Output the [X, Y] coordinate of the center of the cell containing the given text.  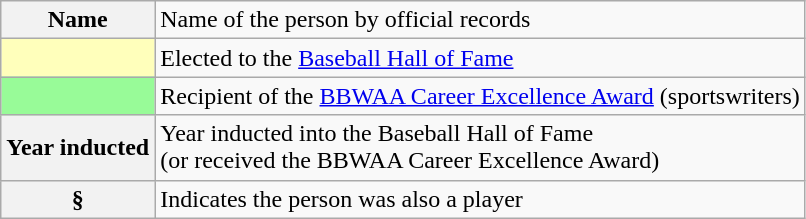
§ [78, 199]
Indicates the person was also a player [480, 199]
Year inducted [78, 148]
Name [78, 20]
Year inducted into the Baseball Hall of Fame(or received the BBWAA Career Excellence Award) [480, 148]
Elected to the Baseball Hall of Fame [480, 58]
Recipient of the BBWAA Career Excellence Award (sportswriters) [480, 96]
Name of the person by official records [480, 20]
